Capture the cell that displays the provided text and extract its (X, Y) central coordinate. 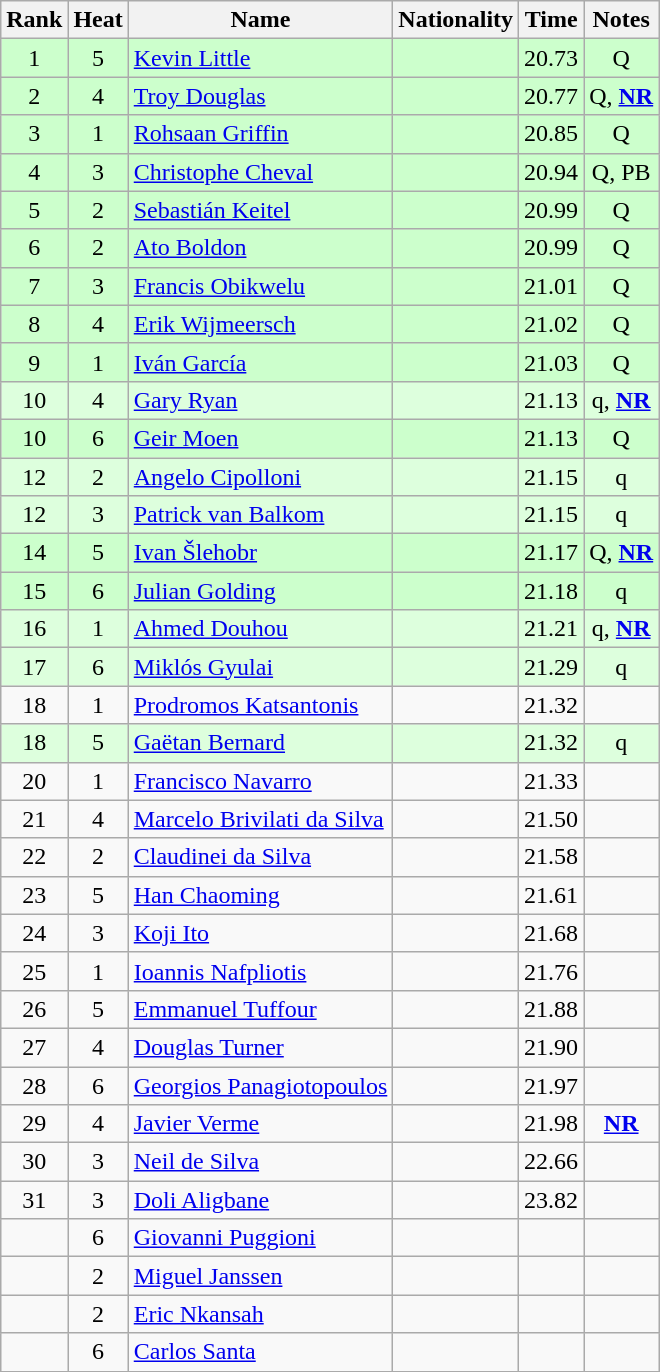
21.50 (552, 819)
28 (34, 1085)
21.01 (552, 286)
20.94 (552, 172)
Troy Douglas (260, 96)
Francisco Navarro (260, 781)
Name (260, 20)
Geir Moen (260, 438)
Miguel Janssen (260, 1276)
Patrick van Balkom (260, 515)
31 (34, 1200)
Ivan Šlehobr (260, 553)
17 (34, 667)
22 (34, 857)
Notes (622, 20)
Angelo Cipolloni (260, 477)
20.73 (552, 58)
30 (34, 1162)
20.85 (552, 134)
Marcelo Brivilati da Silva (260, 819)
Gaëtan Bernard (260, 743)
23 (34, 895)
21.21 (552, 629)
21.97 (552, 1085)
21.33 (552, 781)
Gary Ryan (260, 400)
Giovanni Puggioni (260, 1238)
Prodromos Katsantonis (260, 705)
Neil de Silva (260, 1162)
15 (34, 591)
23.82 (552, 1200)
Ioannis Nafpliotis (260, 971)
Q, PB (622, 172)
Carlos Santa (260, 1352)
Francis Obikwelu (260, 286)
21 (34, 819)
Georgios Panagiotopoulos (260, 1085)
Koji Ito (260, 933)
8 (34, 324)
Iván García (260, 362)
14 (34, 553)
29 (34, 1124)
21.18 (552, 591)
21.17 (552, 553)
21.29 (552, 667)
Han Chaoming (260, 895)
Erik Wijmeersch (260, 324)
20.77 (552, 96)
21.61 (552, 895)
25 (34, 971)
Emmanuel Tuffour (260, 1009)
21.03 (552, 362)
Claudinei da Silva (260, 857)
Nationality (456, 20)
21.98 (552, 1124)
Douglas Turner (260, 1047)
Kevin Little (260, 58)
Heat (98, 20)
Javier Verme (260, 1124)
Ato Boldon (260, 248)
Christophe Cheval (260, 172)
Sebastián Keitel (260, 210)
21.02 (552, 324)
Julian Golding (260, 591)
NR (622, 1124)
Rohsaan Griffin (260, 134)
7 (34, 286)
21.58 (552, 857)
16 (34, 629)
22.66 (552, 1162)
Miklós Gyulai (260, 667)
Time (552, 20)
21.68 (552, 933)
26 (34, 1009)
Rank (34, 20)
9 (34, 362)
20 (34, 781)
24 (34, 933)
Doli Aligbane (260, 1200)
21.88 (552, 1009)
Eric Nkansah (260, 1314)
Ahmed Douhou (260, 629)
27 (34, 1047)
21.76 (552, 971)
21.90 (552, 1047)
